Extract the (x, y) coordinate from the center of the cell holding the provided text.  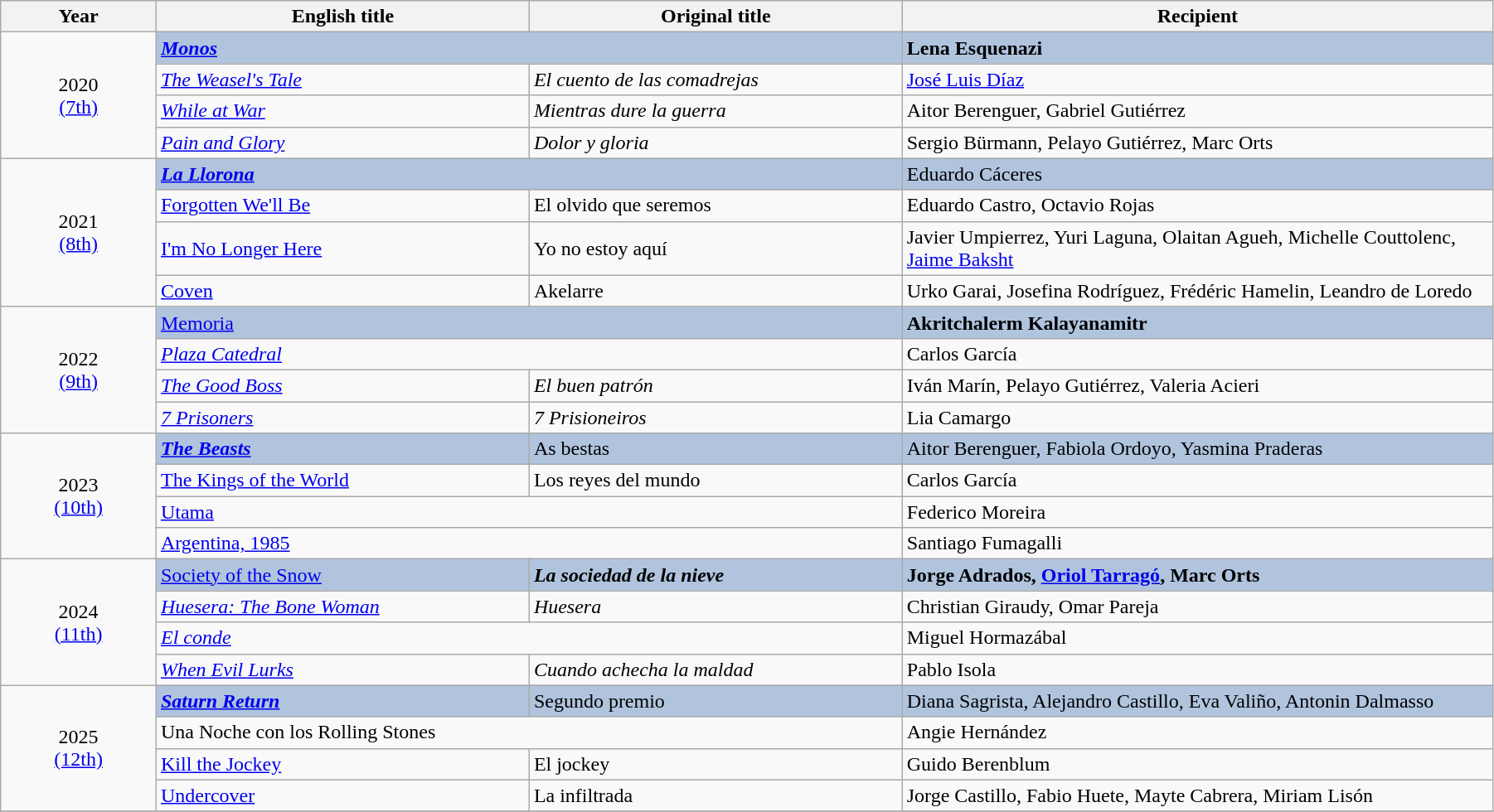
Christian Giraudy, Omar Pareja (1197, 607)
Year (79, 17)
As bestas (715, 449)
Aitor Berenguer, Gabriel Gutiérrez (1197, 111)
La infiltrada (715, 795)
While at War (342, 111)
Dolor y gloria (715, 143)
Jorge Castillo, Fabio Huete, Mayte Cabrera, Miriam Lisón (1197, 795)
Angie Hernández (1197, 732)
Utama (529, 512)
Pain and Glory (342, 143)
Javier Umpierrez, Yuri Laguna, Olaitan Agueh, Michelle Couttolenc, Jaime Baksht (1197, 249)
Kill the Jockey (342, 764)
Huesera (715, 607)
Argentina, 1985 (529, 544)
The Kings of the World (342, 481)
The Weasel's Tale (342, 80)
El olvido que seremos (715, 205)
Undercover (342, 795)
2024(11th) (79, 622)
Akelarre (715, 291)
2021(8th) (79, 232)
Forgotten We'll Be (342, 205)
El cuento de las comadrejas (715, 80)
2025(12th) (79, 748)
Miguel Hormazábal (1197, 638)
7 Prisioneiros (715, 417)
Eduardo Cáceres (1197, 174)
Pablo Isola (1197, 669)
Huesera: The Bone Woman (342, 607)
Una Noche con los Rolling Stones (529, 732)
Santiago Fumagalli (1197, 544)
Jorge Adrados, Oriol Tarragó, Marc Orts (1197, 575)
Lena Esquenazi (1197, 48)
Original title (715, 17)
Cuando achecha la maldad (715, 669)
2023(10th) (79, 496)
English title (342, 17)
2020(7th) (79, 95)
Mientras dure la guerra (715, 111)
José Luis Díaz (1197, 80)
When Evil Lurks (342, 669)
Iván Marín, Pelayo Gutiérrez, Valeria Acieri (1197, 385)
Plaza Catedral (529, 354)
Aitor Berenguer, Fabiola Ordoyo, Yasmina Praderas (1197, 449)
Segundo premio (715, 701)
La sociedad de la nieve (715, 575)
La Llorona (529, 174)
Monos (529, 48)
Akritchalerm Kalayanamitr (1197, 322)
The Good Boss (342, 385)
Sergio Bürmann, Pelayo Gutiérrez, Marc Orts (1197, 143)
Society of the Snow (342, 575)
Recipient (1197, 17)
Los reyes del mundo (715, 481)
El jockey (715, 764)
Diana Sagrista, Alejandro Castillo, Eva Valiño, Antonin Dalmasso (1197, 701)
Saturn Return (342, 701)
El buen patrón (715, 385)
7 Prisoners (342, 417)
Guido Berenblum (1197, 764)
Lia Camargo (1197, 417)
Coven (342, 291)
The Beasts (342, 449)
Eduardo Castro, Octavio Rojas (1197, 205)
Yo no estoy aquí (715, 249)
I'm No Longer Here (342, 249)
Urko Garai, Josefina Rodríguez, Frédéric Hamelin, Leandro de Loredo (1197, 291)
El conde (529, 638)
Federico Moreira (1197, 512)
2022(9th) (79, 370)
Memoria (529, 322)
